Return [X, Y] of the center of cell containing provided text 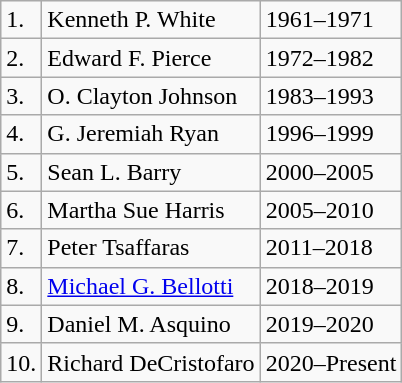
1996–1999 [331, 134]
Peter Tsaffaras [151, 248]
2005–2010 [331, 210]
1972–1982 [331, 58]
Daniel M. Asquino [151, 324]
6. [22, 210]
G. Jeremiah Ryan [151, 134]
Kenneth P. White [151, 20]
Sean L. Barry [151, 172]
2018–2019 [331, 286]
10. [22, 362]
3. [22, 96]
2011–2018 [331, 248]
9. [22, 324]
2000–2005 [331, 172]
Richard DeCristofaro [151, 362]
1. [22, 20]
2. [22, 58]
O. Clayton Johnson [151, 96]
Edward F. Pierce [151, 58]
Martha Sue Harris [151, 210]
1961–1971 [331, 20]
8. [22, 286]
2019–2020 [331, 324]
Michael G. Bellotti [151, 286]
2020–Present [331, 362]
7. [22, 248]
1983–1993 [331, 96]
5. [22, 172]
4. [22, 134]
